Scan for the cell matching the given text and deliver its (x, y) coordinate at center. 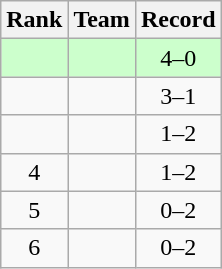
5 (34, 210)
Team (102, 20)
4 (34, 172)
Record (178, 20)
Rank (34, 20)
3–1 (178, 96)
6 (34, 248)
4–0 (178, 58)
